Output the [x, y] coordinate of the center of the cell containing the given text.  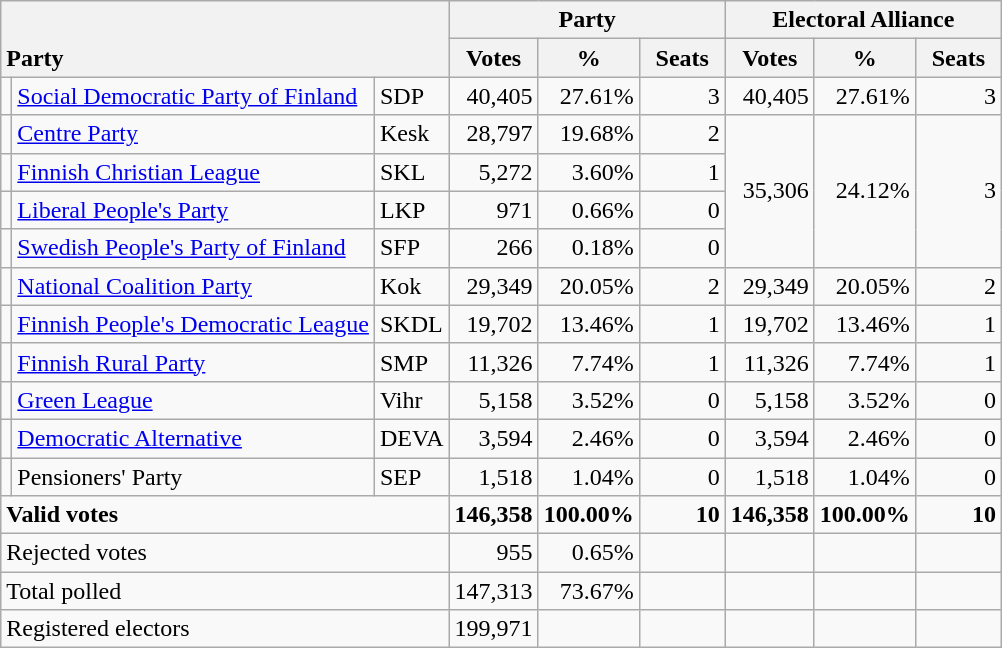
19.68% [588, 134]
3.60% [588, 172]
Vihr [412, 400]
DEVA [412, 438]
SEP [412, 477]
Kesk [412, 134]
35,306 [770, 191]
Social Democratic Party of Finland [194, 96]
Total polled [225, 591]
Valid votes [225, 515]
National Coalition Party [194, 286]
Electoral Alliance [863, 20]
Registered electors [225, 629]
Finnish Rural Party [194, 362]
LKP [412, 210]
SDP [412, 96]
Kok [412, 286]
24.12% [864, 191]
28,797 [494, 134]
199,971 [494, 629]
Liberal People's Party [194, 210]
5,272 [494, 172]
Democratic Alternative [194, 438]
Rejected votes [225, 553]
Finnish People's Democratic League [194, 324]
SFP [412, 248]
Pensioners' Party [194, 477]
SMP [412, 362]
266 [494, 248]
0.18% [588, 248]
971 [494, 210]
SKDL [412, 324]
Finnish Christian League [194, 172]
SKL [412, 172]
Swedish People's Party of Finland [194, 248]
0.65% [588, 553]
955 [494, 553]
Centre Party [194, 134]
0.66% [588, 210]
147,313 [494, 591]
Green League [194, 400]
73.67% [588, 591]
